Pinpoint the cell where the given text exists, returning its [x, y] midpoint coordinate. 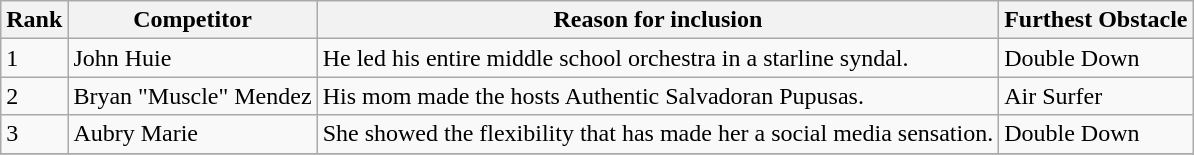
He led his entire middle school orchestra in a starline syndal. [658, 58]
Competitor [192, 20]
Bryan "Muscle" Mendez [192, 96]
Furthest Obstacle [1096, 20]
2 [34, 96]
Air Surfer [1096, 96]
His mom made the hosts Authentic Salvadoran Pupusas. [658, 96]
Aubry Marie [192, 134]
Reason for inclusion [658, 20]
She showed the flexibility that has made her a social media sensation. [658, 134]
John Huie [192, 58]
3 [34, 134]
Rank [34, 20]
1 [34, 58]
